Locate the cell with the specified text and output its (x, y) center coordinate. 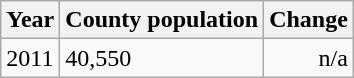
County population (162, 20)
2011 (30, 58)
40,550 (162, 58)
Year (30, 20)
Change (309, 20)
n/a (309, 58)
